Search for the cell housing the specified text and yield its [x, y] center coordinate. 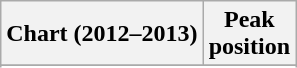
Peakposition [249, 34]
Chart (2012–2013) [102, 34]
